Locate the cell with the specified text and output its (x, y) center coordinate. 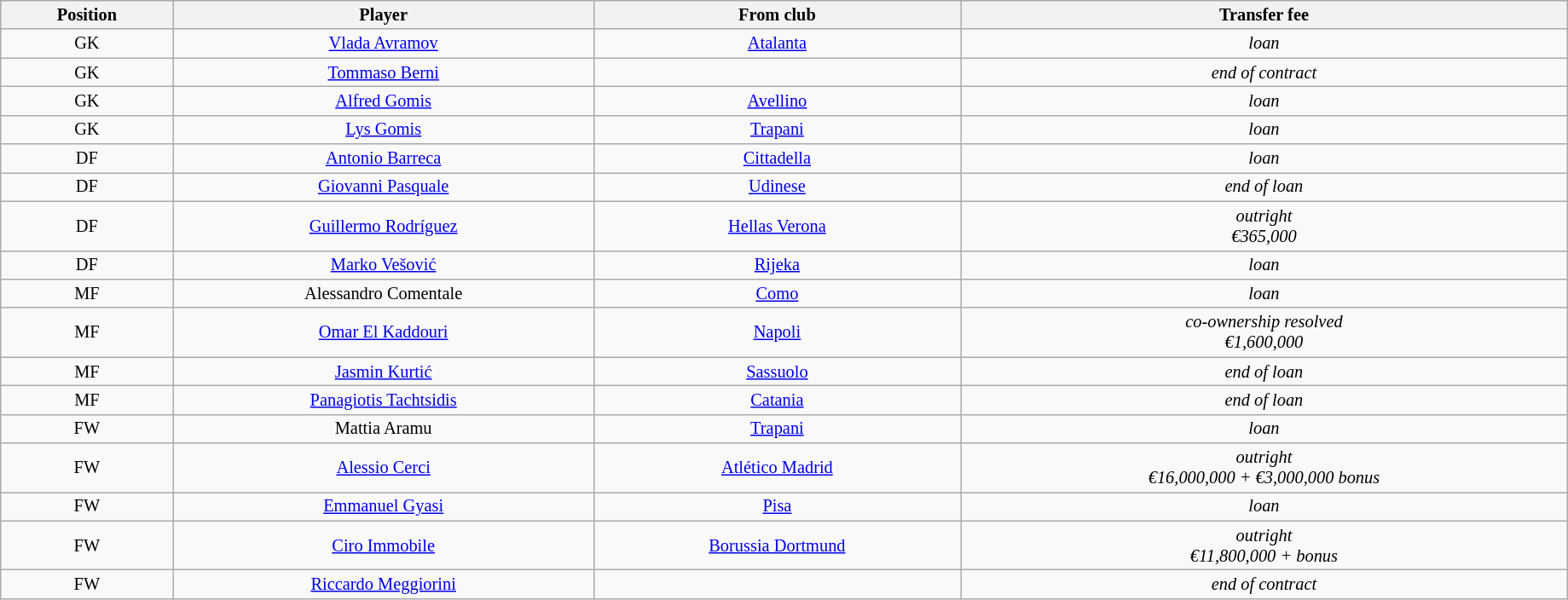
Ciro Immobile (384, 545)
outright€16,000,000 + €3,000,000 bonus (1264, 468)
Alessandro Comentale (384, 293)
Marko Vešović (384, 265)
Pisa (777, 506)
outright€11,800,000 + bonus (1264, 545)
Emmanuel Gyasi (384, 506)
Como (777, 293)
Alessio Cerci (384, 468)
Omar El Kaddouri (384, 332)
Player (384, 14)
Mattia Aramu (384, 429)
Transfer fee (1264, 14)
Atlético Madrid (777, 468)
Sassuolo (777, 372)
Catania (777, 400)
Antonio Barreca (384, 159)
outright€365,000 (1264, 226)
co-ownership resolved€1,600,000 (1264, 332)
Tommaso Berni (384, 72)
Hellas Verona (777, 226)
Guillermo Rodríguez (384, 226)
Panagiotis Tachtsidis (384, 400)
Giovanni Pasquale (384, 187)
Riccardo Meggiorini (384, 584)
Udinese (777, 187)
Avellino (777, 101)
Rijeka (777, 265)
Cittadella (777, 159)
Napoli (777, 332)
Alfred Gomis (384, 101)
Atalanta (777, 43)
Vlada Avramov (384, 43)
Position (87, 14)
Jasmin Kurtić (384, 372)
Borussia Dortmund (777, 545)
From club (777, 14)
Lys Gomis (384, 130)
